Identify which cell holds the provided text, then report its [X, Y] central coordinate. 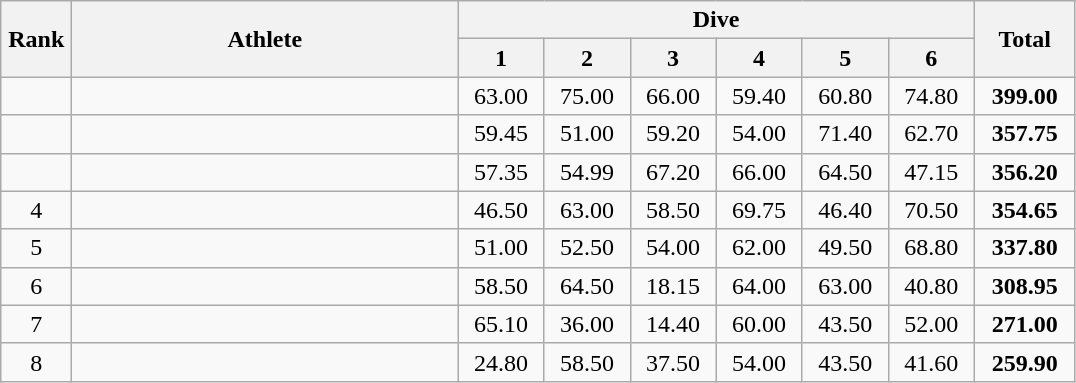
24.80 [501, 362]
47.15 [931, 172]
49.50 [845, 248]
65.10 [501, 324]
2 [587, 58]
74.80 [931, 96]
36.00 [587, 324]
3 [673, 58]
75.00 [587, 96]
40.80 [931, 286]
18.15 [673, 286]
Total [1024, 39]
69.75 [759, 210]
60.00 [759, 324]
1 [501, 58]
70.50 [931, 210]
308.95 [1024, 286]
337.80 [1024, 248]
60.80 [845, 96]
52.00 [931, 324]
71.40 [845, 134]
64.00 [759, 286]
46.40 [845, 210]
14.40 [673, 324]
357.75 [1024, 134]
399.00 [1024, 96]
8 [36, 362]
259.90 [1024, 362]
52.50 [587, 248]
Rank [36, 39]
46.50 [501, 210]
59.45 [501, 134]
Dive [716, 20]
68.80 [931, 248]
62.00 [759, 248]
354.65 [1024, 210]
41.60 [931, 362]
59.40 [759, 96]
356.20 [1024, 172]
67.20 [673, 172]
Athlete [265, 39]
59.20 [673, 134]
271.00 [1024, 324]
37.50 [673, 362]
7 [36, 324]
62.70 [931, 134]
54.99 [587, 172]
57.35 [501, 172]
